Return (X, Y) of the center of cell containing provided text 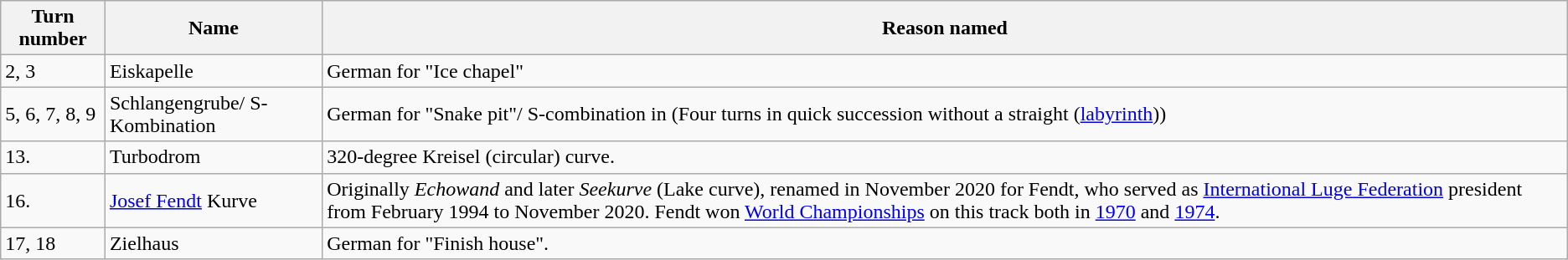
17, 18 (54, 243)
Eiskapelle (213, 71)
Josef Fendt Kurve (213, 201)
2, 3 (54, 71)
320-degree Kreisel (circular) curve. (945, 157)
Zielhaus (213, 243)
16. (54, 201)
Name (213, 28)
Schlangengrube/ S-Kombination (213, 114)
5, 6, 7, 8, 9 (54, 114)
Turn number (54, 28)
German for "Ice chapel" (945, 71)
German for "Snake pit"/ S-combination in (Four turns in quick succession without a straight (labyrinth)) (945, 114)
Turbodrom (213, 157)
13. (54, 157)
German for "Finish house". (945, 243)
Reason named (945, 28)
